From the cell containing the given text, extract its center point as [x, y] coordinate. 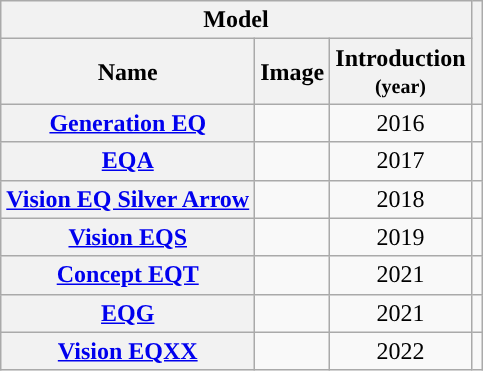
Vision EQS [128, 237]
Vision EQXX [128, 351]
EQA [128, 161]
Image [292, 72]
Model [236, 20]
Vision EQ Silver Arrow [128, 199]
2016 [400, 123]
Introduction(year) [400, 72]
EQG [128, 313]
2022 [400, 351]
Concept EQT [128, 275]
Generation EQ [128, 123]
Name [128, 72]
2019 [400, 237]
2018 [400, 199]
2017 [400, 161]
